Extract the (x, y) coordinate from the center of the cell holding the provided text.  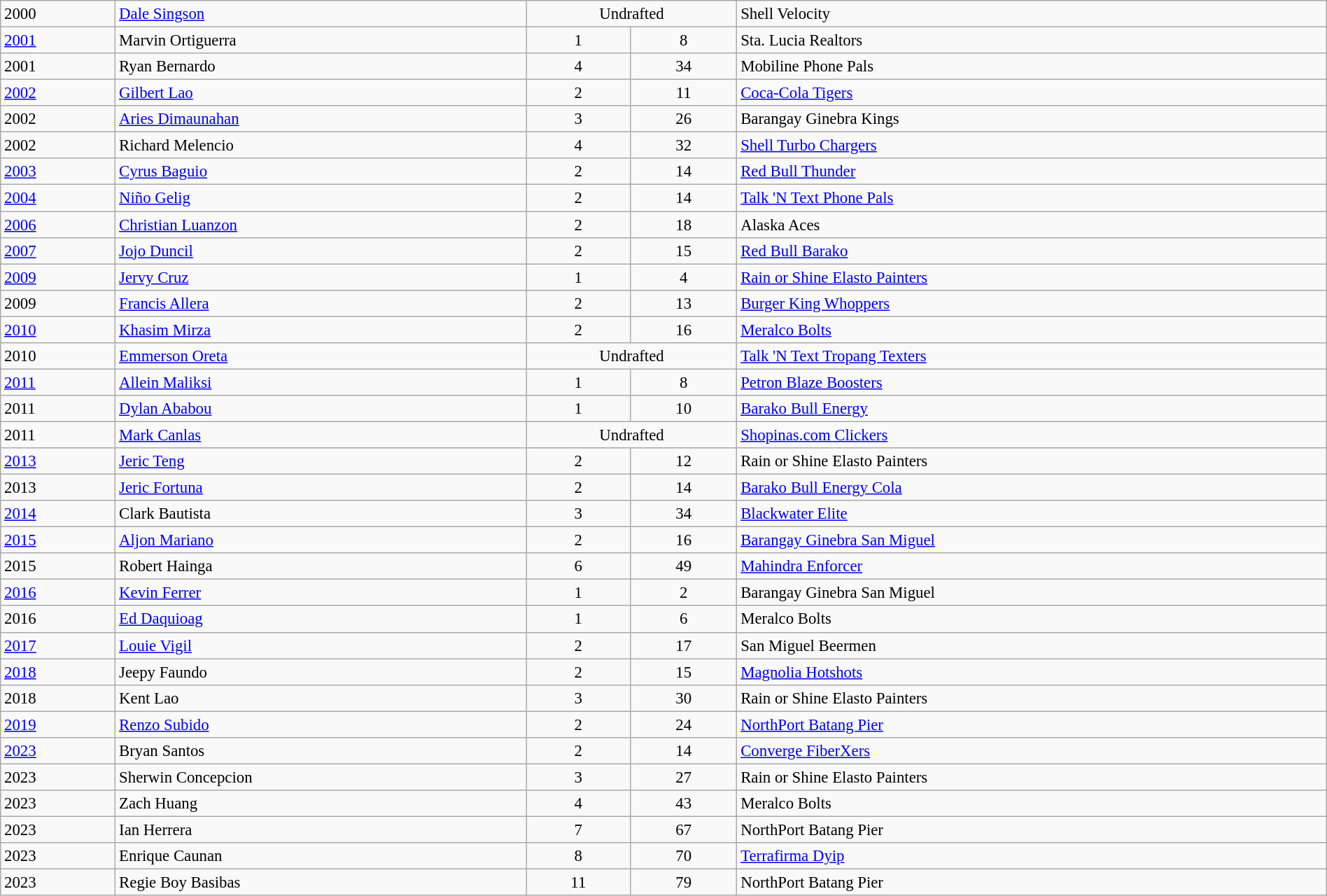
Kent Lao (321, 698)
Kevin Ferrer (321, 593)
Bryan Santos (321, 751)
Jojo Duncil (321, 251)
Petron Blaze Boosters (1032, 382)
Regie Boy Basibas (321, 883)
Allein Maliksi (321, 382)
Red Bull Barako (1032, 251)
Dylan Ababou (321, 409)
7 (578, 829)
Louie Vigil (321, 645)
13 (684, 303)
Jeric Teng (321, 461)
Terrafirma Dyip (1032, 856)
Coca-Cola Tigers (1032, 93)
26 (684, 119)
Renzo Subido (321, 724)
Magnolia Hotshots (1032, 672)
Red Bull Thunder (1032, 171)
Enrique Caunan (321, 856)
Ryan Bernardo (321, 66)
Dale Singson (321, 14)
San Miguel Beermen (1032, 645)
17 (684, 645)
18 (684, 225)
Richard Melencio (321, 146)
2006 (58, 225)
Ed Daquioag (321, 619)
Barako Bull Energy (1032, 409)
Robert Hainga (321, 566)
27 (684, 777)
Barangay Ginebra Kings (1032, 119)
2007 (58, 251)
Emmerson Oreta (321, 356)
Marvin Ortiguerra (321, 41)
Christian Luanzon (321, 225)
67 (684, 829)
Sta. Lucia Realtors (1032, 41)
Khasim Mirza (321, 330)
Mobiline Phone Pals (1032, 66)
Shopinas.com Clickers (1032, 435)
Converge FiberXers (1032, 751)
Blackwater Elite (1032, 514)
10 (684, 409)
Barako Bull Energy Cola (1032, 488)
Francis Allera (321, 303)
2000 (58, 14)
Ian Herrera (321, 829)
Jeric Fortuna (321, 488)
Shell Velocity (1032, 14)
2003 (58, 171)
Clark Bautista (321, 514)
Mahindra Enforcer (1032, 566)
2004 (58, 198)
24 (684, 724)
30 (684, 698)
Cyrus Baguio (321, 171)
Burger King Whoppers (1032, 303)
Zach Huang (321, 804)
Shell Turbo Chargers (1032, 146)
2019 (58, 724)
Niño Gelig (321, 198)
Gilbert Lao (321, 93)
Talk 'N Text Tropang Texters (1032, 356)
43 (684, 804)
Talk 'N Text Phone Pals (1032, 198)
Aries Dimaunahan (321, 119)
Mark Canlas (321, 435)
12 (684, 461)
79 (684, 883)
49 (684, 566)
32 (684, 146)
70 (684, 856)
2017 (58, 645)
Aljon Mariano (321, 540)
2014 (58, 514)
Sherwin Concepcion (321, 777)
Jervy Cruz (321, 277)
Alaska Aces (1032, 225)
Jeepy Faundo (321, 672)
